Provide the [X, Y] coordinate of the cell's center where the given text is located.  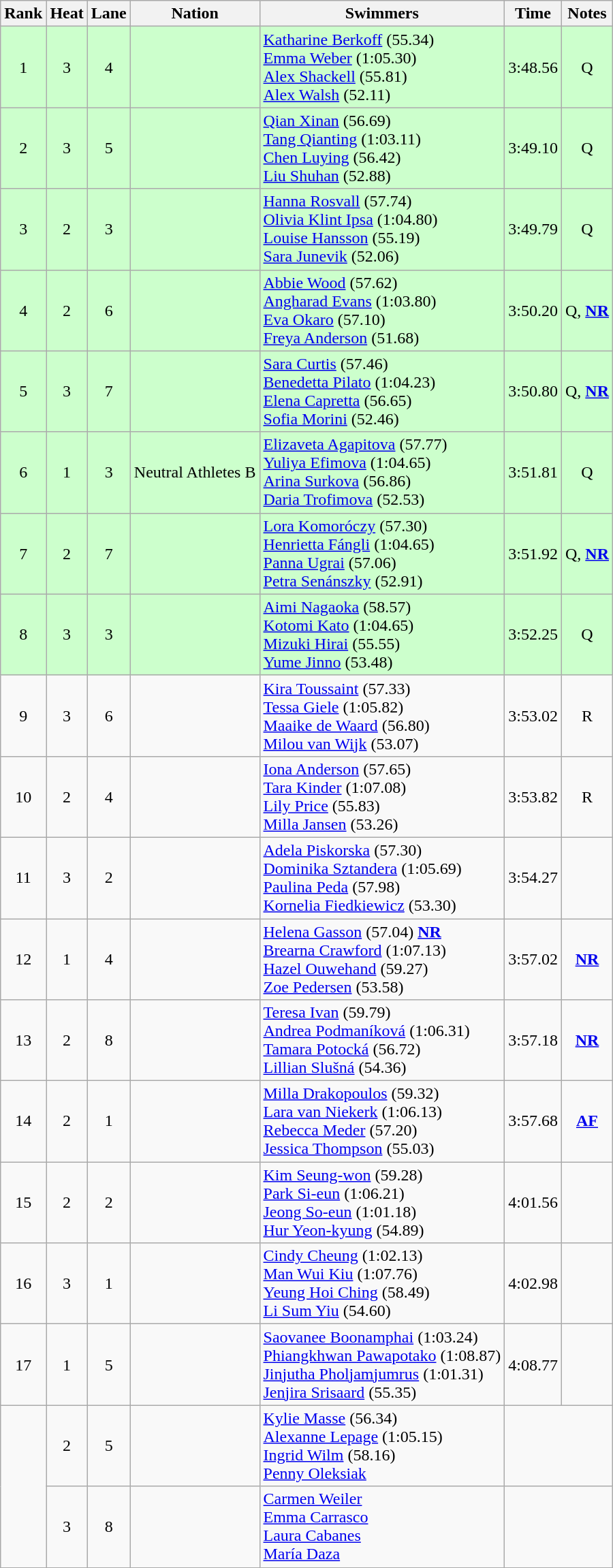
17 [23, 1365]
Hanna Rosvall (57.74)Olivia Klint Ipsa (1:04.80)Louise Hansson (55.19)Sara Junevik (52.06) [382, 229]
3:50.80 [533, 391]
16 [23, 1283]
12 [23, 959]
Kim Seung-won (59.28)Park Si-eun (1:06.21)Jeong So-eun (1:01.18)Hur Yeon-kyung (54.89) [382, 1203]
14 [23, 1121]
Adela Piskorska (57.30)Dominika Sztandera (1:05.69)Paulina Peda (57.98)Kornelia Fiedkiewicz (53.30) [382, 877]
Katharine Berkoff (55.34)Emma Weber (1:05.30)Alex Shackell (55.81)Alex Walsh (52.11) [382, 67]
Milla Drakopoulos (59.32)Lara van Niekerk (1:06.13)Rebecca Meder (57.20)Jessica Thompson (55.03) [382, 1121]
Iona Anderson (57.65)Tara Kinder (1:07.08)Lily Price (55.83)Milla Jansen (53.26) [382, 797]
Nation [195, 14]
Sara Curtis (57.46)Benedetta Pilato (1:04.23)Elena Capretta (56.65)Sofia Morini (52.46) [382, 391]
15 [23, 1203]
Carmen WeilerEmma CarrascoLaura CabanesMaría Daza [382, 1527]
3:50.20 [533, 311]
3:48.56 [533, 67]
Heat [67, 14]
Abbie Wood (57.62)Angharad Evans (1:03.80)Eva Okaro (57.10)Freya Anderson (51.68) [382, 311]
Elizaveta Agapitova (57.77)Yuliya Efimova (1:04.65)Arina Surkova (56.86)Daria Trofimova (52.53) [382, 473]
Time [533, 14]
3:51.81 [533, 473]
3:49.10 [533, 148]
10 [23, 797]
Swimmers [382, 14]
Helena Gasson (57.04) NRBrearna Crawford (1:07.13)Hazel Ouwehand (59.27)Zoe Pedersen (53.58) [382, 959]
Qian Xinan (56.69)Tang Qianting (1:03.11)Chen Luying (56.42)Liu Shuhan (52.88) [382, 148]
3:53.02 [533, 715]
Rank [23, 14]
3:51.92 [533, 553]
Lora Komoróczy (57.30)Henrietta Fángli (1:04.65)Panna Ugrai (57.06)Petra Senánszky (52.91) [382, 553]
Cindy Cheung (1:02.13)Man Wui Kiu (1:07.76)Yeung Hoi Ching (58.49)Li Sum Yiu (54.60) [382, 1283]
9 [23, 715]
13 [23, 1041]
Notes [587, 14]
3:53.82 [533, 797]
4:02.98 [533, 1283]
Kylie Masse (56.34)Alexanne Lepage (1:05.15)Ingrid Wilm (58.16)Penny Oleksiak [382, 1445]
11 [23, 877]
3:54.27 [533, 877]
3:57.02 [533, 959]
3:57.68 [533, 1121]
Kira Toussaint (57.33)Tessa Giele (1:05.82)Maaike de Waard (56.80)Milou van Wijk (53.07) [382, 715]
Lane [109, 14]
Teresa Ivan (59.79)Andrea Podmaníková (1:06.31)Tamara Potocká (56.72)Lillian Slušná (54.36) [382, 1041]
Saovanee Boonamphai (1:03.24)Phiangkhwan Pawapotako (1:08.87)Jinjutha Pholjamjumrus (1:01.31)Jenjira Srisaard (55.35) [382, 1365]
4:01.56 [533, 1203]
Neutral Athletes B [195, 473]
AF [587, 1121]
3:57.18 [533, 1041]
Aimi Nagaoka (58.57)Kotomi Kato (1:04.65)Mizuki Hirai (55.55)Yume Jinno (53.48) [382, 635]
3:52.25 [533, 635]
4:08.77 [533, 1365]
3:49.79 [533, 229]
